Pinpoint the cell where the given text exists, returning its [x, y] midpoint coordinate. 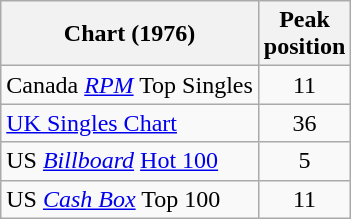
5 [304, 161]
Canada RPM Top Singles [130, 85]
36 [304, 123]
US Billboard Hot 100 [130, 161]
US Cash Box Top 100 [130, 199]
UK Singles Chart [130, 123]
Peakposition [304, 34]
Chart (1976) [130, 34]
